Determine the (x, y) coordinate at the center of the cell enclosing the given text.  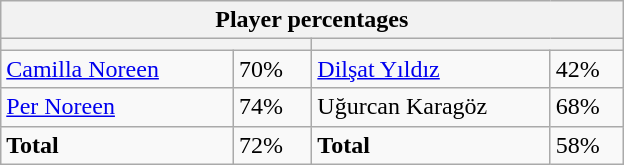
Dilşat Yıldız (431, 69)
68% (586, 107)
Camilla Noreen (118, 69)
Uğurcan Karagöz (431, 107)
Player percentages (312, 20)
58% (586, 145)
72% (273, 145)
Per Noreen (118, 107)
42% (586, 69)
74% (273, 107)
70% (273, 69)
